Pinpoint the cell where the given text exists, returning its (x, y) midpoint coordinate. 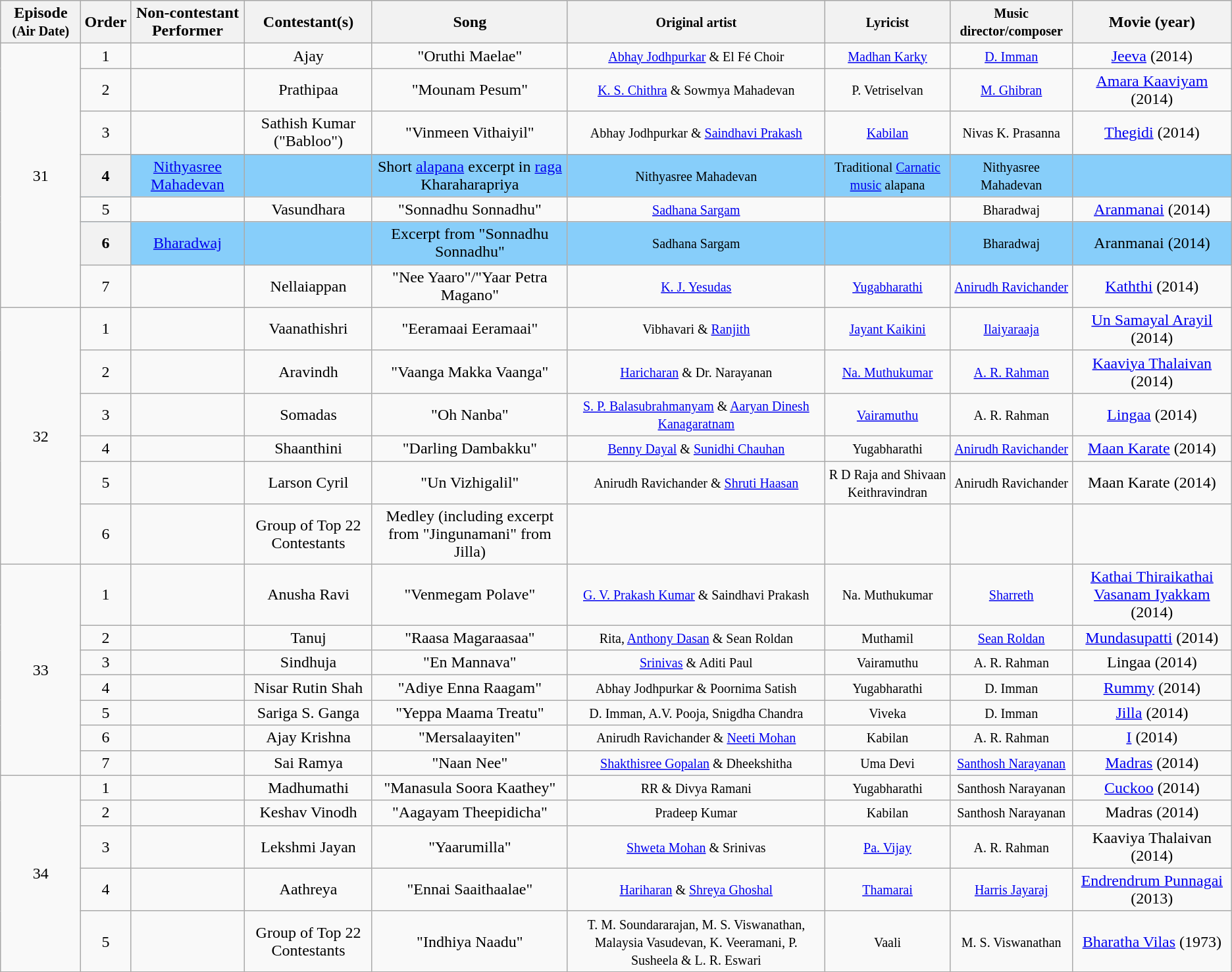
Pa. Vijay (887, 846)
Vibhavari & Ranjith (696, 329)
"Nee Yaaro"/"Yaar Petra Magano" (470, 286)
Somadas (309, 415)
Un Samayal Arayil (2014) (1152, 329)
P. Vetriselvan (887, 90)
M. Ghibran (1012, 90)
Mundasupatti (2014) (1152, 638)
Abhay Jodhpurkar & Saindhavi Prakash (696, 133)
Uma Devi (887, 763)
Srinivas & Aditi Paul (696, 663)
Viveka (887, 713)
"En Mannava" (470, 663)
Episode (Air Date) (41, 22)
Anirudh Ravichander & Shruti Haasan (696, 482)
Movie (year) (1152, 22)
Cuckoo (2014) (1152, 788)
Sean Roldan (1012, 638)
Harris Jayaraj (1012, 890)
Bharatha Vilas (1973) (1152, 941)
S. P. Balasubrahmanyam & Aaryan Dinesh Kanagaratnam (696, 415)
34 (41, 873)
Excerpt from "Sonnadhu Sonnadhu" (470, 243)
Lyricist (887, 22)
Vaanathishri (309, 329)
Sathish Kumar ("Babloo") (309, 133)
Abhay Jodhpurkar & El Fé Choir (696, 56)
Original artist (696, 22)
Benny Dayal & Sunidhi Chauhan (696, 448)
Vaali (887, 941)
Sai Ramya (309, 763)
"Naan Nee" (470, 763)
Sindhuja (309, 663)
Nellaiappan (309, 286)
Rummy (2014) (1152, 688)
Vasundhara (309, 209)
Muthamil (887, 638)
"Aagayam Theepidicha" (470, 813)
Tanuj (309, 638)
Sharreth (1012, 595)
Jilla (2014) (1152, 713)
Endrendrum Punnagai (2013) (1152, 890)
Song (470, 22)
Madhumathi (309, 788)
D. Imman, A.V. Pooja, Snigdha Chandra (696, 713)
K. J. Yesudas (696, 286)
Amara Kaaviyam (2014) (1152, 90)
Larson Cyril (309, 482)
"Yaarumilla" (470, 846)
Nisar Rutin Shah (309, 688)
Rita, Anthony Dasan & Sean Roldan (696, 638)
"Darling Dambakku" (470, 448)
Contestant(s) (309, 22)
"Manasula Soora Kaathey" (470, 788)
33 (41, 670)
Kathai Thiraikathai Vasanam Iyakkam (2014) (1152, 595)
Non-contestant Performer (188, 22)
Ajay (309, 56)
Jayant Kaikini (887, 329)
Keshav Vinodh (309, 813)
Ajay Krishna (309, 738)
T. M. Soundararajan, M. S. Viswanathan, Malaysia Vasudevan, K. Veeramani, P. Susheela & L. R. Eswari (696, 941)
Kaththi (2014) (1152, 286)
Thegidi (2014) (1152, 133)
Lekshmi Jayan (309, 846)
"Indhiya Naadu" (470, 941)
"Vaanga Makka Vaanga" (470, 371)
"Mounam Pesum" (470, 90)
Medley (including excerpt from "Jingunamani" from Jilla) (470, 534)
"Raasa Magaraasaa" (470, 638)
31 (41, 175)
Aathreya (309, 890)
"Yeppa Maama Treatu" (470, 713)
K. S. Chithra & Sowmya Mahadevan (696, 90)
"Vinmeen Vithaiyil" (470, 133)
"Sonnadhu Sonnadhu" (470, 209)
Aravindh (309, 371)
Jeeva (2014) (1152, 56)
"Mersalaayiten" (470, 738)
Nivas K. Prasanna (1012, 133)
RR & Divya Ramani (696, 788)
"Oruthi Maelae" (470, 56)
Hariharan & Shreya Ghoshal (696, 890)
Short alapana excerpt in raga Kharaharapriya (470, 175)
"Un Vizhigalil" (470, 482)
Anusha Ravi (309, 595)
Sariga S. Ganga (309, 713)
Ilaiyaraaja (1012, 329)
M. S. Viswanathan (1012, 941)
Pradeep Kumar (696, 813)
"Venmegam Polave" (470, 595)
Traditional Carnatic music alapana (887, 175)
Order (105, 22)
Abhay Jodhpurkar & Poornima Satish (696, 688)
Shweta Mohan & Srinivas (696, 846)
"Oh Nanba" (470, 415)
"Eeramaai Eeramaai" (470, 329)
R D Raja and Shivaan Keithravindran (887, 482)
"Ennai Saaithaalae" (470, 890)
Shakthisree Gopalan & Dheekshitha (696, 763)
Prathipaa (309, 90)
"Adiye Enna Raagam" (470, 688)
32 (41, 436)
I (2014) (1152, 738)
Music director/composer (1012, 22)
Anirudh Ravichander & Neeti Mohan (696, 738)
Thamarai (887, 890)
G. V. Prakash Kumar & Saindhavi Prakash (696, 595)
Haricharan & Dr. Narayanan (696, 371)
Shaanthini (309, 448)
Madhan Karky (887, 56)
